From the cell containing the given text, extract its center point as (x, y) coordinate. 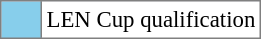
LEN Cup qualification (150, 20)
